Provide the [x, y] coordinate of the cell's center where the given text is located.  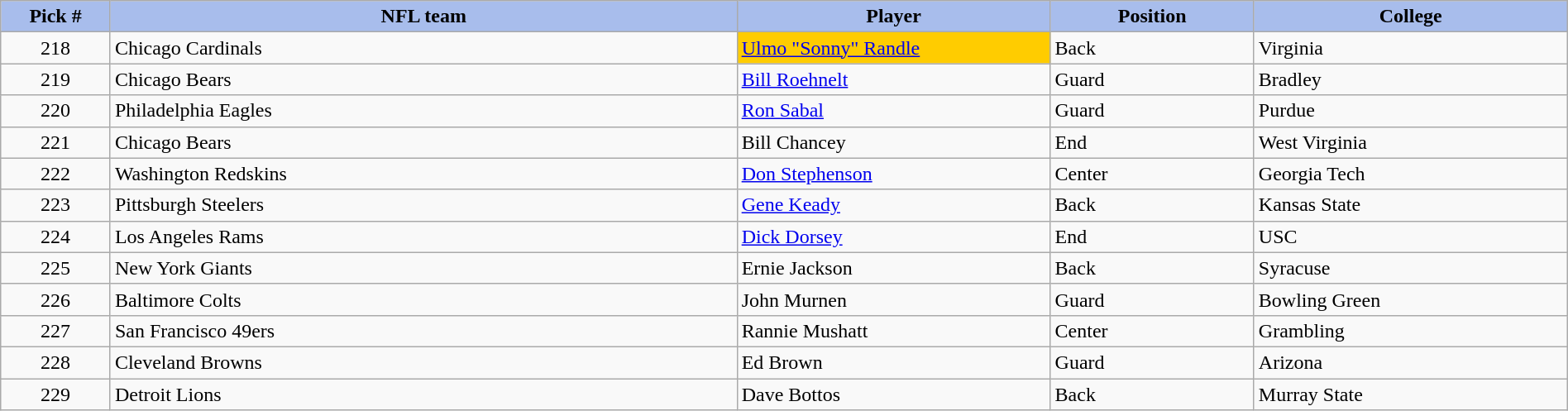
Ulmo "Sonny" Randle [893, 48]
Los Angeles Rams [423, 237]
222 [56, 174]
Murray State [1411, 394]
Rannie Mushatt [893, 331]
225 [56, 268]
Dave Bottos [893, 394]
John Murnen [893, 299]
218 [56, 48]
Grambling [1411, 331]
Dick Dorsey [893, 237]
Bill Roehnelt [893, 79]
221 [56, 142]
USC [1411, 237]
Ernie Jackson [893, 268]
220 [56, 111]
226 [56, 299]
Bill Chancey [893, 142]
227 [56, 331]
Philadelphia Eagles [423, 111]
Bowling Green [1411, 299]
Arizona [1411, 362]
San Francisco 49ers [423, 331]
Virginia [1411, 48]
228 [56, 362]
224 [56, 237]
College [1411, 17]
219 [56, 79]
NFL team [423, 17]
Purdue [1411, 111]
Syracuse [1411, 268]
229 [56, 394]
New York Giants [423, 268]
Gene Keady [893, 205]
Washington Redskins [423, 174]
Ron Sabal [893, 111]
223 [56, 205]
Chicago Cardinals [423, 48]
Detroit Lions [423, 394]
West Virginia [1411, 142]
Baltimore Colts [423, 299]
Ed Brown [893, 362]
Georgia Tech [1411, 174]
Pittsburgh Steelers [423, 205]
Kansas State [1411, 205]
Player [893, 17]
Cleveland Browns [423, 362]
Bradley [1411, 79]
Position [1152, 17]
Don Stephenson [893, 174]
Pick # [56, 17]
